Find where the given text appears and provide that cell's center as [x, y] coordinate. 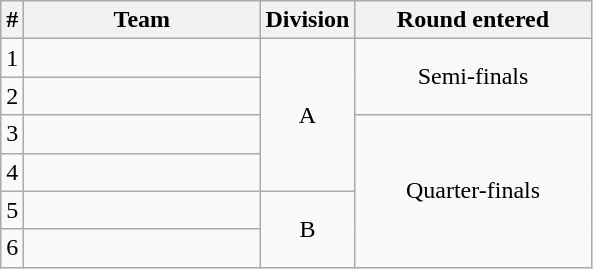
3 [12, 134]
A [308, 115]
5 [12, 210]
Quarter-finals [473, 191]
1 [12, 58]
2 [12, 96]
Round entered [473, 20]
4 [12, 172]
# [12, 20]
Team [142, 20]
Division [308, 20]
6 [12, 248]
B [308, 229]
Semi-finals [473, 77]
